Return the (X, Y) coordinate for the center point of the cell that contains the specified text.  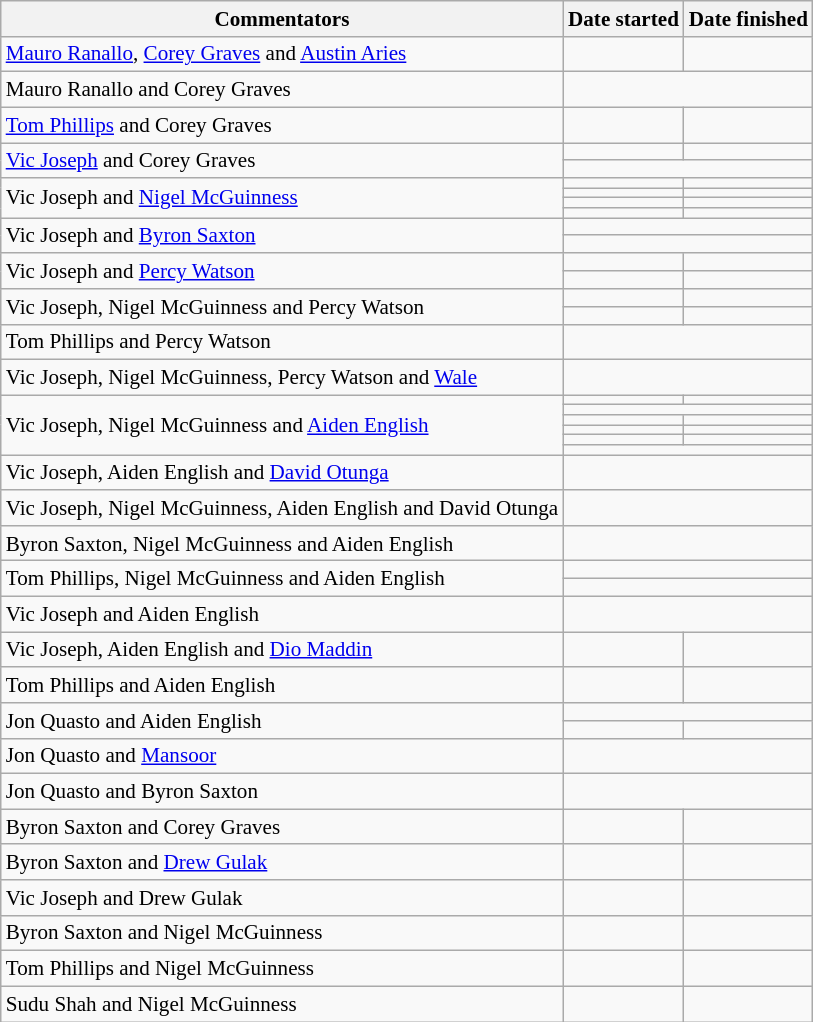
Mauro Ranallo, Corey Graves and Austin Aries (282, 54)
Vic Joseph, Nigel McGuinness and Percy Watson (282, 306)
Tom Phillips, Nigel McGuinness and Aiden English (282, 578)
Tom Phillips and Percy Watson (282, 342)
Commentators (282, 18)
Byron Saxton and Nigel McGuinness (282, 932)
Byron Saxton, Nigel McGuinness and Aiden English (282, 542)
Jon Quasto and Aiden English (282, 720)
Vic Joseph and Percy Watson (282, 270)
Vic Joseph and Nigel McGuinness (282, 198)
Vic Joseph, Nigel McGuinness and Aiden English (282, 425)
Byron Saxton and Drew Gulak (282, 862)
Sudu Shah and Nigel McGuinness (282, 1004)
Jon Quasto and Mansoor (282, 756)
Tom Phillips and Aiden English (282, 684)
Vic Joseph, Aiden English and David Otunga (282, 472)
Vic Joseph and Byron Saxton (282, 236)
Mauro Ranallo and Corey Graves (282, 90)
Vic Joseph, Aiden English and Dio Maddin (282, 650)
Vic Joseph and Drew Gulak (282, 898)
Byron Saxton and Corey Graves (282, 826)
Vic Joseph and Aiden English (282, 614)
Vic Joseph, Nigel McGuinness, Percy Watson and Wale (282, 378)
Date started (624, 18)
Date finished (748, 18)
Vic Joseph, Nigel McGuinness, Aiden English and David Otunga (282, 508)
Vic Joseph and Corey Graves (282, 160)
Tom Phillips and Corey Graves (282, 124)
Jon Quasto and Byron Saxton (282, 792)
Tom Phillips and Nigel McGuinness (282, 968)
